Output the (X, Y) coordinate of the center of the cell containing the given text.  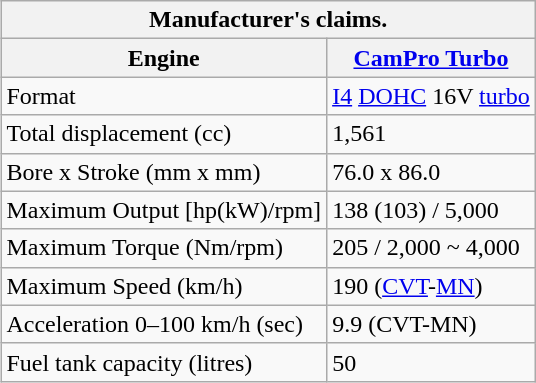
Engine (164, 58)
50 (432, 362)
190 (CVT-MN) (432, 286)
Total displacement (cc) (164, 134)
Acceleration 0–100 km/h (sec) (164, 324)
205 / 2,000 ~ 4,000 (432, 248)
CamPro Turbo (432, 58)
9.9 (CVT-MN) (432, 324)
Bore x Stroke (mm x mm) (164, 172)
1,561 (432, 134)
Maximum Output [hp(kW)/rpm] (164, 210)
Maximum Speed (km/h) (164, 286)
76.0 x 86.0 (432, 172)
Maximum Torque (Nm/rpm) (164, 248)
Manufacturer's claims. (268, 20)
138 (103) / 5,000 (432, 210)
Format (164, 96)
Fuel tank capacity (litres) (164, 362)
I4 DOHC 16V turbo (432, 96)
